Identify which cell holds the provided text, then report its (x, y) central coordinate. 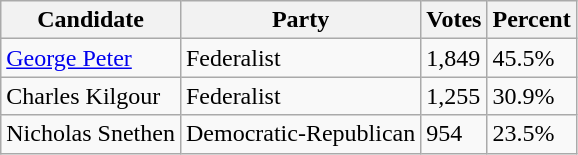
954 (454, 134)
Percent (532, 20)
1,849 (454, 58)
Party (300, 20)
Charles Kilgour (91, 96)
45.5% (532, 58)
1,255 (454, 96)
Votes (454, 20)
Democratic-Republican (300, 134)
23.5% (532, 134)
Nicholas Snethen (91, 134)
30.9% (532, 96)
George Peter (91, 58)
Candidate (91, 20)
